Return (X, Y) of the center of cell containing provided text 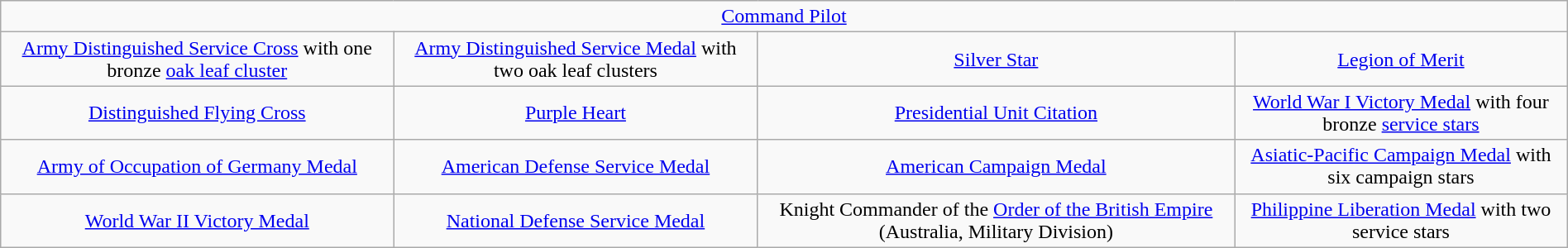
American Defense Service Medal (576, 167)
Distinguished Flying Cross (197, 112)
National Defense Service Medal (576, 220)
Army Distinguished Service Medal with two oak leaf clusters (576, 60)
Asiatic-Pacific Campaign Medal with six campaign stars (1401, 167)
Army of Occupation of Germany Medal (197, 167)
World War I Victory Medal with four bronze service stars (1401, 112)
Silver Star (996, 60)
Philippine Liberation Medal with two service stars (1401, 220)
Presidential Unit Citation (996, 112)
American Campaign Medal (996, 167)
Legion of Merit (1401, 60)
Purple Heart (576, 112)
World War II Victory Medal (197, 220)
Knight Commander of the Order of the British Empire (Australia, Military Division) (996, 220)
Army Distinguished Service Cross with one bronze oak leaf cluster (197, 60)
Command Pilot (784, 17)
